Return (x, y) of the center of cell containing provided text 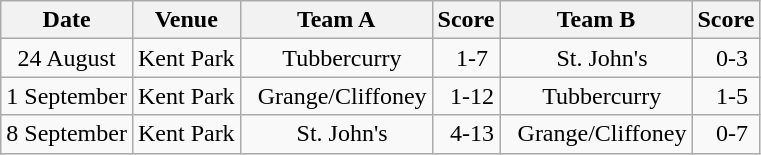
Team A (336, 20)
0-3 (726, 58)
4-13 (466, 134)
1-7 (466, 58)
1-5 (726, 96)
Venue (186, 20)
1-12 (466, 96)
24 August (67, 58)
8 September (67, 134)
Date (67, 20)
Team B (596, 20)
1 September (67, 96)
0-7 (726, 134)
